Locate the cell with the specified text and output its [x, y] center coordinate. 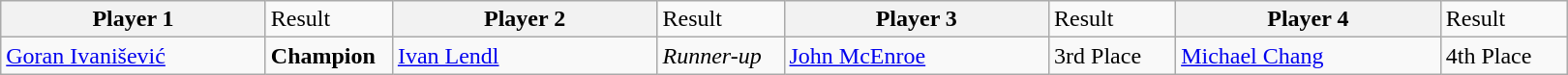
Goran Ivanišević [134, 56]
Player 4 [1309, 19]
Player 3 [917, 19]
Champion [329, 56]
4th Place [1504, 56]
Player 1 [134, 19]
3rd Place [1113, 56]
Michael Chang [1309, 56]
Runner-up [720, 56]
Player 2 [525, 19]
Ivan Lendl [525, 56]
John McEnroe [917, 56]
